Pinpoint the cell where the given text exists, returning its (x, y) midpoint coordinate. 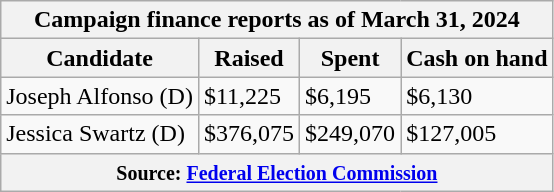
Jessica Swartz (D) (100, 134)
Candidate (100, 58)
Source: Federal Election Commission (277, 172)
$376,075 (248, 134)
Joseph Alfonso (D) (100, 96)
Cash on hand (477, 58)
Raised (248, 58)
$127,005 (477, 134)
Spent (350, 58)
$6,195 (350, 96)
$6,130 (477, 96)
Campaign finance reports as of March 31, 2024 (277, 20)
$249,070 (350, 134)
$11,225 (248, 96)
